Find where the given text appears and provide that cell's center as [X, Y] coordinate. 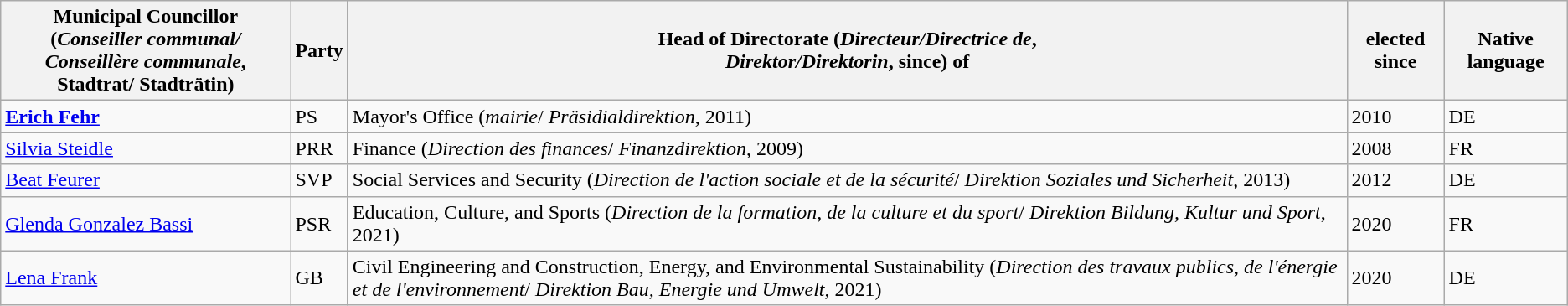
2012 [1395, 180]
Finance (Direction des finances/ Finanzdirektion, 2009) [848, 148]
Education, Culture, and Sports (Direction de la formation, de la culture et du sport/ Direktion Bildung, Kultur und Sport, 2021) [848, 223]
Erich Fehr [146, 117]
Beat Feurer [146, 180]
Municipal Councillor(Conseiller communal/ Conseillère communale,Stadtrat/ Stadträtin) [146, 50]
Head of Directorate (Directeur/Directrice de,Direktor/Direktorin, since) of [848, 50]
Native language [1506, 50]
Silvia Steidle [146, 148]
Lena Frank [146, 278]
Glenda Gonzalez Bassi [146, 223]
PSR [319, 223]
PRR [319, 148]
Mayor's Office (mairie/ Präsidialdirektion, 2011) [848, 117]
PS [319, 117]
Party [319, 50]
2008 [1395, 148]
GB [319, 278]
elected since [1395, 50]
Social Services and Security (Direction de l'action sociale et de la sécurité/ Direktion Soziales und Sicherheit, 2013) [848, 180]
2010 [1395, 117]
SVP [319, 180]
